Return the (X, Y) coordinate for the center point of the cell that contains the specified text.  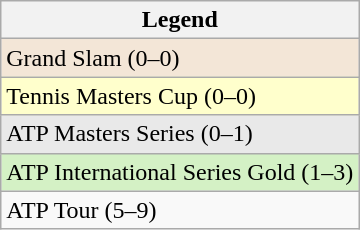
ATP Masters Series (0–1) (180, 134)
ATP International Series Gold (1–3) (180, 172)
ATP Tour (5–9) (180, 210)
Legend (180, 20)
Tennis Masters Cup (0–0) (180, 96)
Grand Slam (0–0) (180, 58)
